Provide the [X, Y] coordinate of the cell's center where the given text is located.  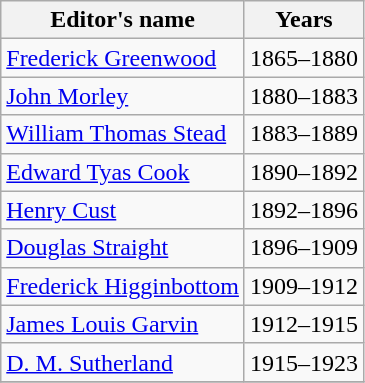
Frederick Greenwood [123, 58]
1909–1912 [304, 286]
1912–1915 [304, 324]
D. M. Sutherland [123, 362]
1892–1896 [304, 210]
1890–1892 [304, 172]
Editor's name [123, 20]
Douglas Straight [123, 248]
William Thomas Stead [123, 134]
Frederick Higginbottom [123, 286]
1880–1883 [304, 96]
John Morley [123, 96]
Years [304, 20]
Edward Tyas Cook [123, 172]
Henry Cust [123, 210]
James Louis Garvin [123, 324]
1915–1923 [304, 362]
1883–1889 [304, 134]
1896–1909 [304, 248]
1865–1880 [304, 58]
